Extract the (X, Y) coordinate from the center of the cell holding the provided text.  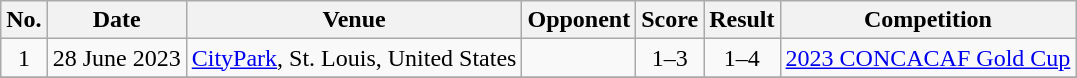
Venue (354, 20)
28 June 2023 (116, 58)
CityPark, St. Louis, United States (354, 58)
Score (670, 20)
1 (24, 58)
1–3 (670, 58)
1–4 (742, 58)
Date (116, 20)
Result (742, 20)
No. (24, 20)
Competition (928, 20)
Opponent (579, 20)
2023 CONCACAF Gold Cup (928, 58)
